Extract the [x, y] coordinate from the center of the cell holding the provided text.  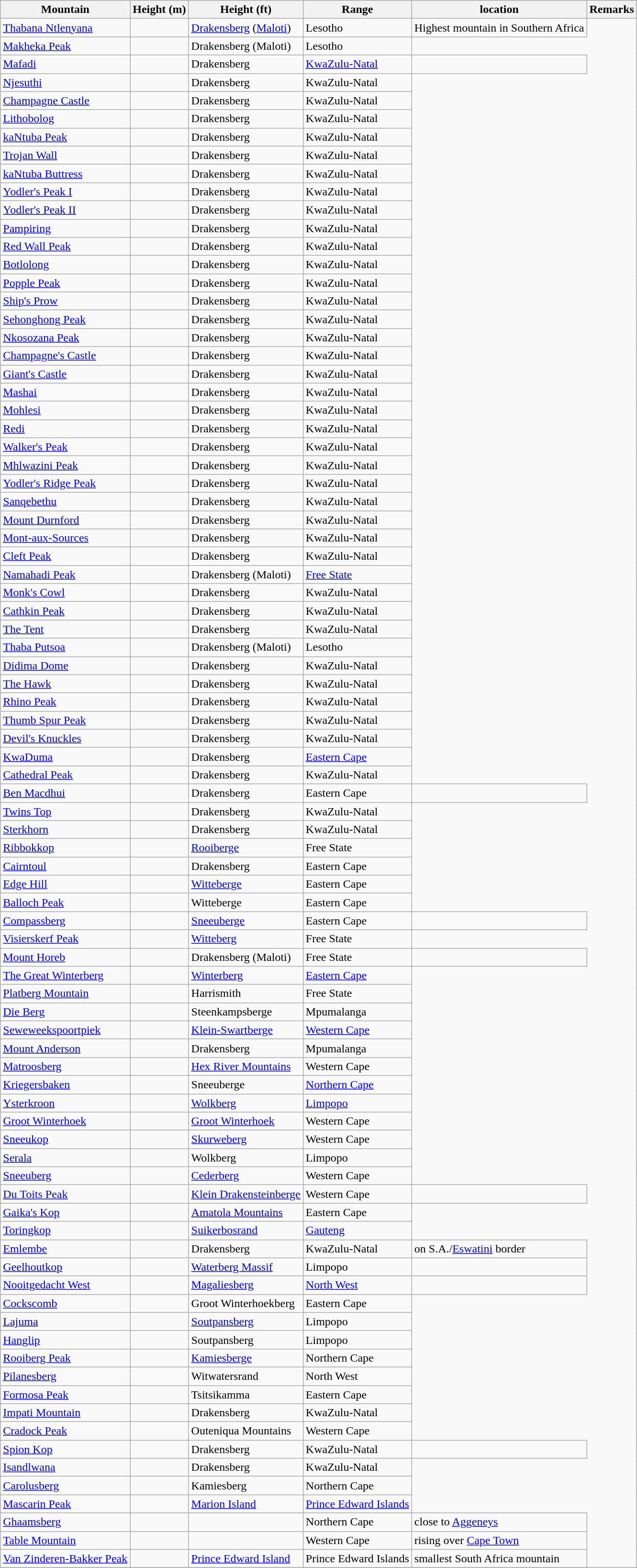
Serala [65, 1158]
Thabana Ntlenyana [65, 28]
Cairntoul [65, 866]
Sanqebethu [65, 501]
Rooiberg Peak [65, 1358]
Marion Island [246, 1504]
Witwatersrand [246, 1376]
Impati Mountain [65, 1413]
Lithobolog [65, 119]
Harrismith [246, 993]
Mascarin Peak [65, 1504]
Rhino Peak [65, 702]
Ben Macdhui [65, 793]
Ysterkroon [65, 1103]
Thaba Putsoa [65, 647]
Sehonghong Peak [65, 319]
kaNtuba Buttress [65, 173]
Sneeuberg [65, 1176]
close to Aggeneys [499, 1522]
The Great Winterberg [65, 975]
Cederberg [246, 1176]
rising over Cape Town [499, 1540]
Skurweberg [246, 1139]
Edge Hill [65, 884]
Sterkhorn [65, 830]
Rooiberge [246, 848]
Highest mountain in Southern Africa [499, 28]
Compassberg [65, 921]
Popple Peak [65, 283]
smallest South Africa mountain [499, 1558]
Mount Durnford [65, 519]
Didima Dome [65, 666]
Steenkampsberge [246, 1012]
Matroosberg [65, 1066]
Namahadi Peak [65, 575]
Suikerbosrand [246, 1230]
Hanglip [65, 1340]
Magaliesberg [246, 1285]
Groot Winterhoekberg [246, 1303]
Table Mountain [65, 1540]
Amatola Mountains [246, 1212]
Thumb Spur Peak [65, 720]
Mohlesi [65, 410]
Mount Anderson [65, 1048]
Height (ft) [246, 10]
Platberg Mountain [65, 993]
Trojan Wall [65, 155]
Klein Drakensteinberge [246, 1194]
Range [357, 10]
Giant's Castle [65, 374]
Walker's Peak [65, 447]
Cleft Peak [65, 556]
Njesuthi [65, 82]
Spion Kop [65, 1449]
Visierskerf Peak [65, 939]
Waterberg Massif [246, 1267]
Yodler's Ridge Peak [65, 483]
kaNtuba Peak [65, 137]
Mafadi [65, 64]
Redi [65, 429]
Mhlwazini Peak [65, 465]
Seweweekspoortpiek [65, 1030]
Nkosozana Peak [65, 338]
Emlembe [65, 1249]
Remarks [612, 10]
Lajuma [65, 1321]
Twins Top [65, 812]
Balloch Peak [65, 902]
location [499, 10]
Geelhoutkop [65, 1267]
Gaika's Kop [65, 1212]
Hex River Mountains [246, 1066]
Champagne Castle [65, 101]
Red Wall Peak [65, 247]
Pilanesberg [65, 1376]
Yodler's Peak II [65, 210]
Botlolong [65, 265]
Kriegersbaken [65, 1084]
Kamiesberg [246, 1486]
Klein-Swartberge [246, 1030]
Prince Edward Island [246, 1558]
Mountain [65, 10]
Gauteng [357, 1230]
Makheka Peak [65, 46]
Cathedral Peak [65, 775]
Monk's Cowl [65, 593]
Kamiesberge [246, 1358]
Ghaamsberg [65, 1522]
Witteberg [246, 939]
Cockscomb [65, 1303]
Formosa Peak [65, 1395]
Ribbokkop [65, 848]
The Hawk [65, 684]
Winterberg [246, 975]
Du Toits Peak [65, 1194]
on S.A./Eswatini border [499, 1249]
Nooitgedacht West [65, 1285]
Height (m) [159, 10]
Isandlwana [65, 1467]
Sneeukop [65, 1139]
Carolusberg [65, 1486]
Ship's Prow [65, 301]
Tsitsikamma [246, 1395]
The Tent [65, 629]
Pampiring [65, 228]
Cradock Peak [65, 1431]
Yodler's Peak I [65, 192]
Devil's Knuckles [65, 738]
Mont-aux-Sources [65, 538]
Toringkop [65, 1230]
Mashai [65, 392]
Van Zinderen-Bakker Peak [65, 1558]
Mount Horeb [65, 957]
Champagne's Castle [65, 356]
Outeniqua Mountains [246, 1431]
Die Berg [65, 1012]
Cathkin Peak [65, 611]
KwaDuma [65, 756]
